Output the [X, Y] coordinate of the center of the cell containing the given text.  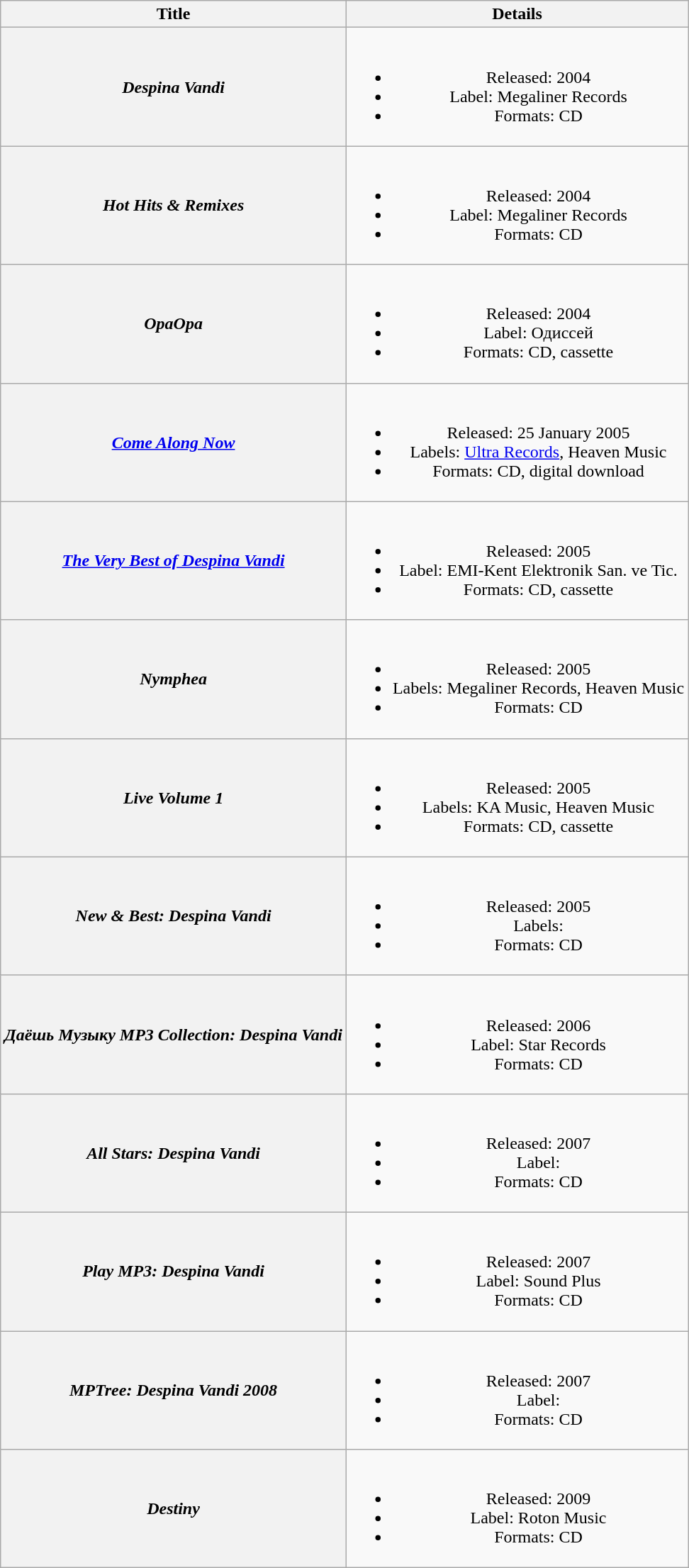
The Very Best of Despina Vandi [174, 560]
Released: 2005Labels: KA Music, Heaven MusicFormats: CD, cassette [517, 797]
Details [517, 14]
Даёшь Музыку MP3 Collection: Despina Vandi [174, 1034]
Live Volume 1 [174, 797]
Released: 2005Labels:Formats: CD [517, 916]
Come Along Now [174, 443]
Released: 2009Label: Roton MusicFormats: CD [517, 1509]
New & Best: Despina Vandi [174, 916]
Released: 2007Label: Sound PlusFormats: CD [517, 1271]
Released: 2005Label: EMI-Kent Elektronik San. ve Tic.Formats: CD, cassette [517, 560]
Released: 2005Labels: Megaliner Records, Heaven MusicFormats: CD [517, 679]
OpaOpa [174, 323]
Released: 2006Label: Star RecordsFormats: CD [517, 1034]
Hot Hits & Remixes [174, 206]
Destiny [174, 1509]
Nymphea [174, 679]
Released: 2004Label: ОдиссейFormats: CD, cassette [517, 323]
All Stars: Despina Vandi [174, 1153]
Released: 25 January 2005Labels: Ultra Records, Heaven MusicFormats: CD, digital download [517, 443]
Play MP3: Despina Vandi [174, 1271]
MPTree: Despina Vandi 2008 [174, 1390]
Title [174, 14]
Despina Vandi [174, 87]
